Extract the (X, Y) coordinate from the center of the cell holding the provided text.  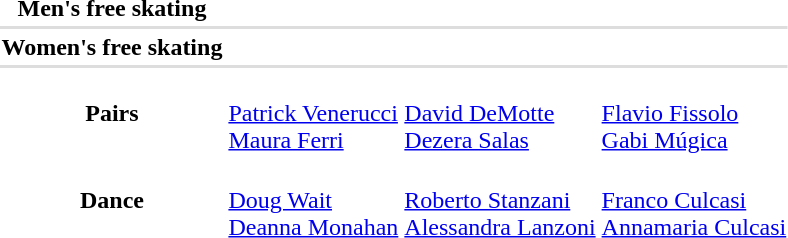
Flavio FissoloGabi Múgica (694, 113)
Pairs (112, 113)
Patrick VenerucciMaura Ferri (314, 113)
Women's free skating (112, 47)
David DeMotteDezera Salas (500, 113)
